Find where the given text appears and provide that cell's center as (X, Y) coordinate. 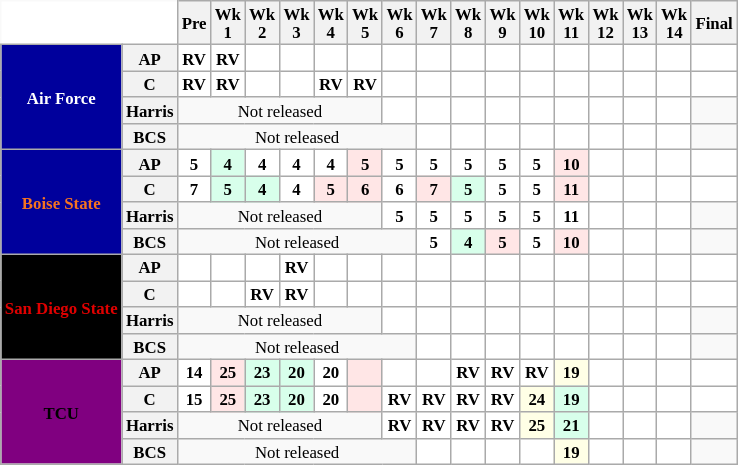
TCU (62, 412)
24 (537, 399)
Wk2 (262, 23)
Boise State (62, 202)
21 (571, 425)
Wk14 (674, 23)
Wk11 (571, 23)
Wk5 (365, 23)
Wk8 (468, 23)
Pre (194, 23)
Final (714, 23)
Wk12 (605, 23)
Wk7 (434, 23)
Air Force (62, 98)
Wk4 (331, 23)
Wk6 (399, 23)
San Diego State (62, 308)
15 (194, 399)
Wk3 (296, 23)
Wk13 (640, 23)
Wk10 (537, 23)
14 (194, 373)
Wk9 (502, 23)
Wk1 (228, 23)
